From the cell containing the given text, extract its center point as [x, y] coordinate. 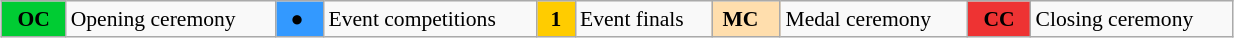
CC [1000, 19]
Opening ceremony [171, 19]
Medal ceremony [874, 19]
Event finals [644, 19]
Event competitions [430, 19]
OC [34, 19]
● [300, 19]
1 [556, 19]
MC [746, 19]
Closing ceremony [1131, 19]
